Search for the cell housing the specified text and yield its (X, Y) center coordinate. 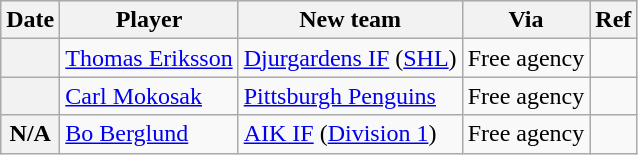
Bo Berglund (149, 134)
Djurgardens IF (SHL) (350, 58)
Carl Mokosak (149, 96)
Pittsburgh Penguins (350, 96)
New team (350, 20)
Thomas Eriksson (149, 58)
Via (526, 20)
Player (149, 20)
Ref (614, 20)
AIK IF (Division 1) (350, 134)
N/A (30, 134)
Date (30, 20)
